Scan for the cell matching the given text and deliver its (X, Y) coordinate at center. 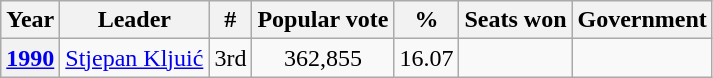
362,855 (323, 58)
1990 (30, 58)
Stjepan Kljuić (134, 58)
# (230, 20)
Seats won (516, 20)
Leader (134, 20)
3rd (230, 58)
Year (30, 20)
16.07 (426, 58)
Government (642, 20)
% (426, 20)
Popular vote (323, 20)
